Return the (X, Y) coordinate for the center point of the cell that contains the specified text.  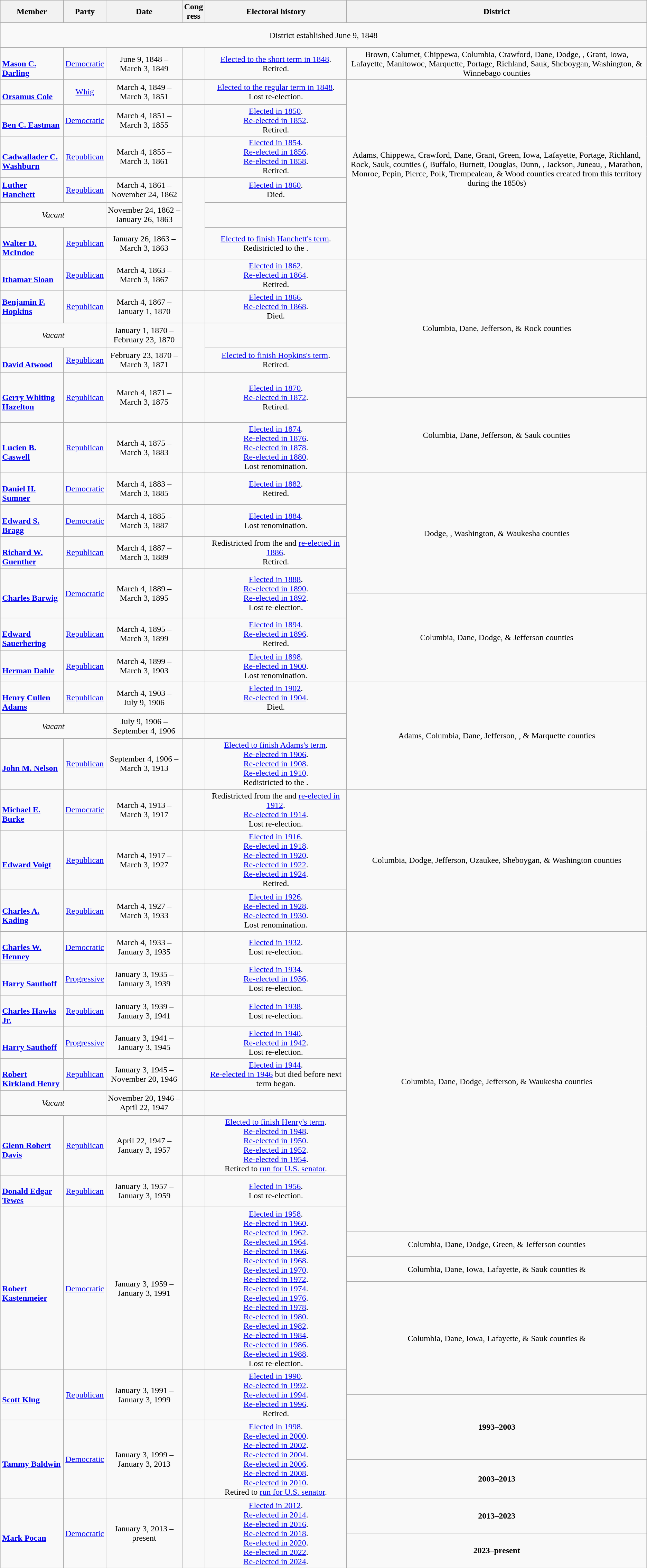
Edward Sauerhering (32, 634)
Charles Barwig (32, 593)
Congress (194, 12)
Cadwallader C. Washburn (32, 157)
January 26, 1863 –March 3, 1863 (144, 243)
Elected in 1854.Re-elected in 1856.Re-elected in 1858.Retired. (276, 157)
Donald Edgar Tewes (32, 1191)
Charles A. Kading (32, 911)
February 23, 1870 –March 3, 1871 (144, 360)
March 4, 1875 –March 3, 1883 (144, 448)
Columbia, Dodge, Jefferson, Ozaukee, Sheboygan, & Washington counties (497, 860)
January 3, 1941 –January 3, 1945 (144, 1043)
Walter D. McIndoe (32, 243)
Robert Kirkland Henry (32, 1074)
Ben C. Eastman (32, 120)
Edward Voigt (32, 860)
Elected to the short term in 1848.Retired. (276, 64)
Henry Cullen Adams (32, 698)
Robert Kastenmeier (32, 1288)
January 3, 1957 –January 3, 1959 (144, 1191)
Elected in 1860.Died. (276, 190)
January 3, 1999 –January 3, 2013 (144, 1459)
Elected in 1866.Re-elected in 1868.Died. (276, 307)
September 4, 1906 –March 3, 1913 (144, 764)
Elected in 1850.Re-elected in 1852.Retired. (276, 120)
Elected in 1894.Re-elected in 1896.Retired. (276, 634)
Elected in 1882.Retired. (276, 489)
2003–2013 (497, 1479)
2013–2023 (497, 1516)
March 4, 1887 –March 3, 1889 (144, 552)
Elected to finish Hopkins's term.Retired. (276, 360)
April 22, 1947 –January 3, 1957 (144, 1145)
Charles W. Henney (32, 947)
November 20, 1946 –April 22, 1947 (144, 1103)
Charles Hawks Jr. (32, 1011)
March 4, 1895 –March 3, 1899 (144, 634)
March 4, 1883 –March 3, 1885 (144, 489)
March 4, 1903 –July 9, 1906 (144, 698)
March 4, 1863 –March 3, 1867 (144, 275)
June 9, 1848 –March 3, 1849 (144, 64)
Columbia, Dane, Dodge, Green, & Jefferson counties (497, 1244)
Columbia, Dane, Jefferson, & Rock counties (497, 328)
Member (32, 12)
March 4, 1885 –March 3, 1887 (144, 520)
March 4, 1851 –March 3, 1855 (144, 120)
January 3, 1939 –January 3, 1941 (144, 1011)
March 4, 1899 –March 3, 1903 (144, 666)
Elected to finish Henry's term.Re-elected in 1948.Re-elected in 1950.Re-elected in 1952.Re-elected in 1954.Retired to run for U.S. senator. (276, 1145)
Elected in 1934.Re-elected in 1936.Lost re-election. (276, 979)
March 4, 1871 –March 3, 1875 (144, 397)
Columbia, Dane, Dodge, & Jefferson counties (497, 637)
Lucien B. Caswell (32, 448)
November 24, 1862 –January 26, 1863 (144, 215)
Redistricted from the and re-elected in 1886.Retired. (276, 552)
March 4, 1849 –March 3, 1851 (144, 92)
March 4, 1889 –March 3, 1895 (144, 593)
Columbia, Dane, Dodge, Jefferson, & Waukesha counties (497, 1082)
District (497, 12)
January 3, 1945 –November 20, 1946 (144, 1074)
Michael E. Burke (32, 810)
March 4, 1917 –March 3, 1927 (144, 860)
Elected to the regular term in 1848.Lost re-election. (276, 92)
Tammy Baldwin (32, 1459)
Date (144, 12)
March 4, 1913 –March 3, 1917 (144, 810)
John M. Nelson (32, 764)
Gerry Whiting Hazelton (32, 397)
Electoral history (276, 12)
1993–2003 (497, 1427)
Elected in 1870.Re-elected in 1872.Retired. (276, 397)
Elected in 1916.Re-elected in 1918.Re-elected in 1920.Re-elected in 1922.Re-elected in 1924.Retired. (276, 860)
Ithamar Sloan (32, 275)
Orsamus Cole (32, 92)
Herman Dahle (32, 666)
Benjamin F. Hopkins (32, 307)
Daniel H. Sumner (32, 489)
Elected to finish Adams's term.Re-elected in 1906.Re-elected in 1908.Re-elected in 1910.Redistricted to the . (276, 764)
Elected to finish Hanchett's term.Redistricted to the . (276, 243)
Edward S. Bragg (32, 520)
Luther Hanchett (32, 190)
January 3, 1991 –January 3, 1999 (144, 1395)
Glenn Robert Davis (32, 1145)
District established June 9, 1848 (323, 35)
March 4, 1867 –January 1, 1870 (144, 307)
Dodge, , Washington, & Waukesha counties (497, 533)
Scott Klug (32, 1395)
Elected in 1940.Re-elected in 1942.Lost re-election. (276, 1043)
March 4, 1855 –March 3, 1861 (144, 157)
Elected in 1926.Re-elected in 1928.Re-elected in 1930.Lost renomination. (276, 911)
January 3, 1935 –January 3, 1939 (144, 979)
Party (85, 12)
Richard W. Guenther (32, 552)
Elected in 1888.Re-elected in 1890.Re-elected in 1892.Lost re-election. (276, 593)
January 1, 1870 –February 23, 1870 (144, 335)
Adams, Columbia, Dane, Jefferson, , & Marquette counties (497, 736)
Mark Pocan (32, 1533)
Elected in 1862.Re-elected in 1864.Retired. (276, 275)
Elected in 1990.Re-elected in 1992.Re-elected in 1994.Re-elected in 1996.Retired. (276, 1395)
March 4, 1861 –November 24, 1862 (144, 190)
Elected in 1898.Re-elected in 1900.Lost renomination. (276, 666)
Elected in 1874.Re-elected in 1876.Re-elected in 1878.Re-elected in 1880.Lost renomination. (276, 448)
July 9, 1906 –September 4, 1906 (144, 726)
Elected in 1884.Lost renomination. (276, 520)
March 4, 1927 –March 3, 1933 (144, 911)
David Atwood (32, 360)
Redistricted from the and re-elected in 1912.Re-elected in 1914.Lost re-election. (276, 810)
Elected in 2012.Re-elected in 2014.Re-elected in 2016.Re-elected in 2018.Re-elected in 2020.Re-elected in 2022.Re-elected in 2024. (276, 1533)
Elected in 1956.Lost re-election. (276, 1191)
January 3, 1959 –January 3, 1991 (144, 1288)
Columbia, Dane, Jefferson, & Sauk counties (497, 435)
Elected in 1902.Re-elected in 1904.Died. (276, 698)
Elected in 1944.Re-elected in 1946 but died before next term began. (276, 1074)
January 3, 2013 –present (144, 1533)
Elected in 1938.Lost re-election. (276, 1011)
March 4, 1933 –January 3, 1935 (144, 947)
Mason C. Darling (32, 64)
2023–present (497, 1551)
Elected in 1932.Lost re-election. (276, 947)
Whig (85, 92)
